Pinpoint the cell where the given text exists, returning its (X, Y) midpoint coordinate. 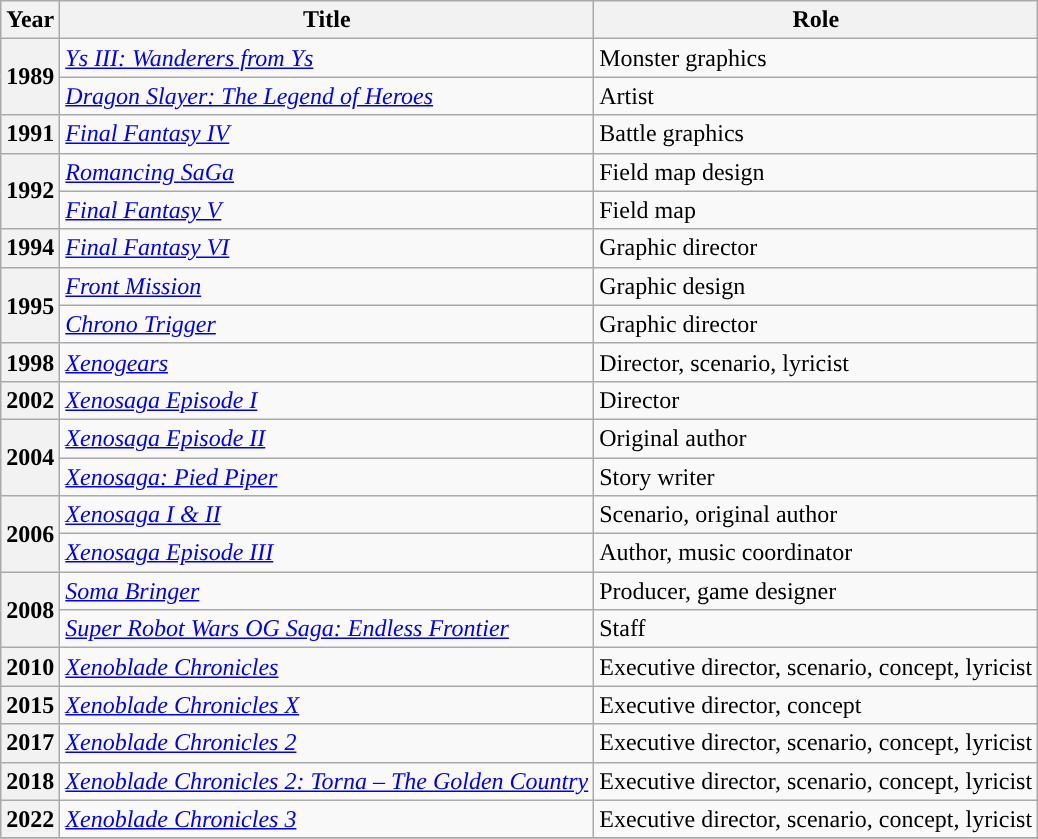
Xenoblade Chronicles 2: Torna – The Golden Country (327, 781)
1998 (30, 362)
Super Robot Wars OG Saga: Endless Frontier (327, 629)
2004 (30, 457)
2017 (30, 743)
2008 (30, 610)
Xenoblade Chronicles 3 (327, 819)
Romancing SaGa (327, 172)
Scenario, original author (816, 515)
1992 (30, 191)
Field map design (816, 172)
2018 (30, 781)
Director, scenario, lyricist (816, 362)
Field map (816, 210)
Monster graphics (816, 58)
2022 (30, 819)
Author, music coordinator (816, 553)
Staff (816, 629)
Producer, game designer (816, 591)
Xenosaga I & II (327, 515)
2010 (30, 667)
Final Fantasy IV (327, 134)
Final Fantasy V (327, 210)
Xenoblade Chronicles 2 (327, 743)
1989 (30, 77)
Xenoblade Chronicles (327, 667)
Director (816, 400)
Ys III: Wanderers from Ys (327, 58)
Front Mission (327, 286)
2002 (30, 400)
Xenosaga Episode I (327, 400)
1995 (30, 305)
Xenosaga Episode II (327, 438)
Chrono Trigger (327, 324)
Final Fantasy VI (327, 248)
Soma Bringer (327, 591)
Role (816, 20)
Title (327, 20)
Xenogears (327, 362)
Original author (816, 438)
Story writer (816, 477)
Battle graphics (816, 134)
Year (30, 20)
Executive director, concept (816, 705)
Xenoblade Chronicles X (327, 705)
2015 (30, 705)
2006 (30, 534)
Dragon Slayer: The Legend of Heroes (327, 96)
Graphic design (816, 286)
Xenosaga: Pied Piper (327, 477)
Artist (816, 96)
Xenosaga Episode III (327, 553)
1991 (30, 134)
1994 (30, 248)
